Locate the cell with the specified text and output its [x, y] center coordinate. 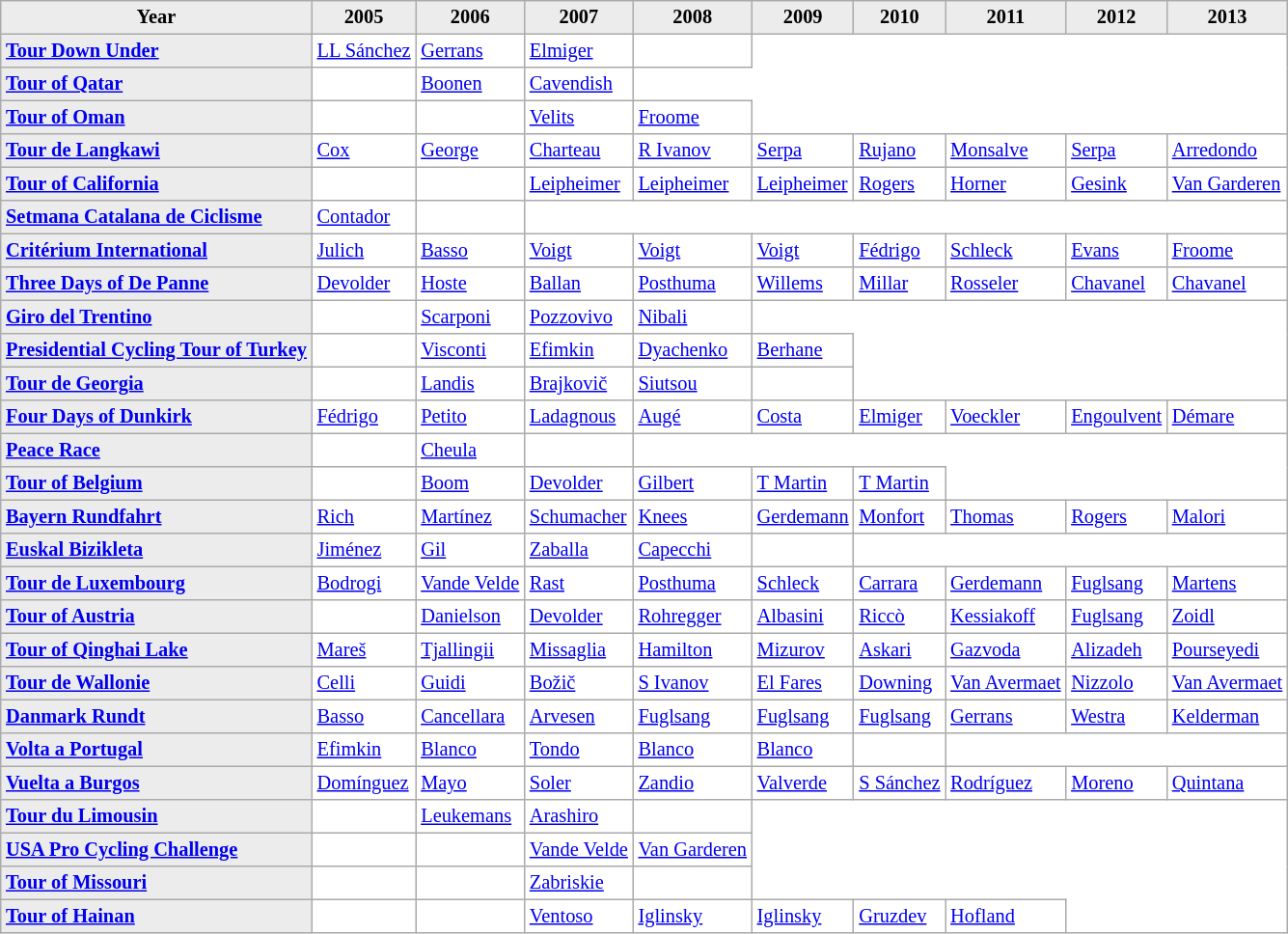
Zabriskie [579, 883]
Bayern Rundfahrt [156, 516]
Gil [471, 550]
Velits [579, 117]
Danielson [471, 617]
Tour du Limousin [156, 816]
Tour of Qatar [156, 84]
Horner [1005, 183]
Scarponi [471, 316]
Cheula [471, 450]
George [471, 151]
Mareš [364, 649]
Tour of Austria [156, 617]
Critérium International [156, 250]
Giro del Trentino [156, 316]
2008 [693, 17]
Mizurov [803, 649]
Guidi [471, 683]
2009 [803, 17]
Berhane [803, 350]
Evans [1117, 250]
Hofland [1005, 916]
Siutsou [693, 383]
Bodrogi [364, 583]
Capecchi [693, 550]
Quintana [1227, 783]
Rujano [899, 151]
Gruzdev [899, 916]
Martens [1227, 583]
Boom [471, 483]
Tour Down Under [156, 50]
2007 [579, 17]
Ladagnous [579, 417]
Rast [579, 583]
Monfort [899, 516]
Setmana Catalana de Ciclisme [156, 217]
Euskal Bizikleta [156, 550]
Costa [803, 417]
Visconti [471, 350]
Cancellara [471, 716]
Tour de Luxembourg [156, 583]
Jiménez [364, 550]
R Ivanov [693, 151]
Gazvoda [1005, 649]
Ballan [579, 284]
Tour de Georgia [156, 383]
Carrara [899, 583]
Knees [693, 516]
Charteau [579, 151]
Arredondo [1227, 151]
Zandio [693, 783]
Leukemans [471, 816]
Julich [364, 250]
Rohregger [693, 617]
Rodríguez [1005, 783]
Hamilton [693, 649]
Pozzovivo [579, 316]
Boonen [471, 84]
Gilbert [693, 483]
Malori [1227, 516]
Gesink [1117, 183]
Three Days of De Panne [156, 284]
Thomas [1005, 516]
Tour of Belgium [156, 483]
Alizadeh [1117, 649]
Kelderman [1227, 716]
Nizzolo [1117, 683]
Tour of Hainan [156, 916]
Tour of Qinghai Lake [156, 649]
Soler [579, 783]
Tour of Missouri [156, 883]
Tondo [579, 750]
Presidential Cycling Tour of Turkey [156, 350]
Cox [364, 151]
Zaballa [579, 550]
Domínguez [364, 783]
S Ivanov [693, 683]
Voeckler [1005, 417]
Four Days of Dunkirk [156, 417]
Year [156, 17]
Volta a Portugal [156, 750]
El Fares [803, 683]
2005 [364, 17]
Danmark Rundt [156, 716]
Cavendish [579, 84]
Askari [899, 649]
Arashiro [579, 816]
Petito [471, 417]
Mayo [471, 783]
Arvesen [579, 716]
Hoste [471, 284]
Tjallingii [471, 649]
Rich [364, 516]
Tour de Langkawi [156, 151]
S Sánchez [899, 783]
Ventoso [579, 916]
2006 [471, 17]
Moreno [1117, 783]
Augé [693, 417]
Vuelta a Burgos [156, 783]
Nibali [693, 316]
Rosseler [1005, 284]
Celli [364, 683]
Tour of Oman [156, 117]
Tour of California [156, 183]
Millar [899, 284]
Landis [471, 383]
Dyachenko [693, 350]
Peace Race [156, 450]
Monsalve [1005, 151]
Riccò [899, 617]
Westra [1117, 716]
Zoidl [1227, 617]
Valverde [803, 783]
Missaglia [579, 649]
Contador [364, 217]
Engoulvent [1117, 417]
2013 [1227, 17]
Kessiakoff [1005, 617]
Downing [899, 683]
USA Pro Cycling Challenge [156, 849]
2012 [1117, 17]
Brajkovič [579, 383]
Albasini [803, 617]
2011 [1005, 17]
Willems [803, 284]
Božič [579, 683]
LL Sánchez [364, 50]
Démare [1227, 417]
2010 [899, 17]
Schumacher [579, 516]
Tour de Wallonie [156, 683]
Pourseyedi [1227, 649]
Martínez [471, 516]
